Scan for the cell matching the given text and deliver its [x, y] coordinate at center. 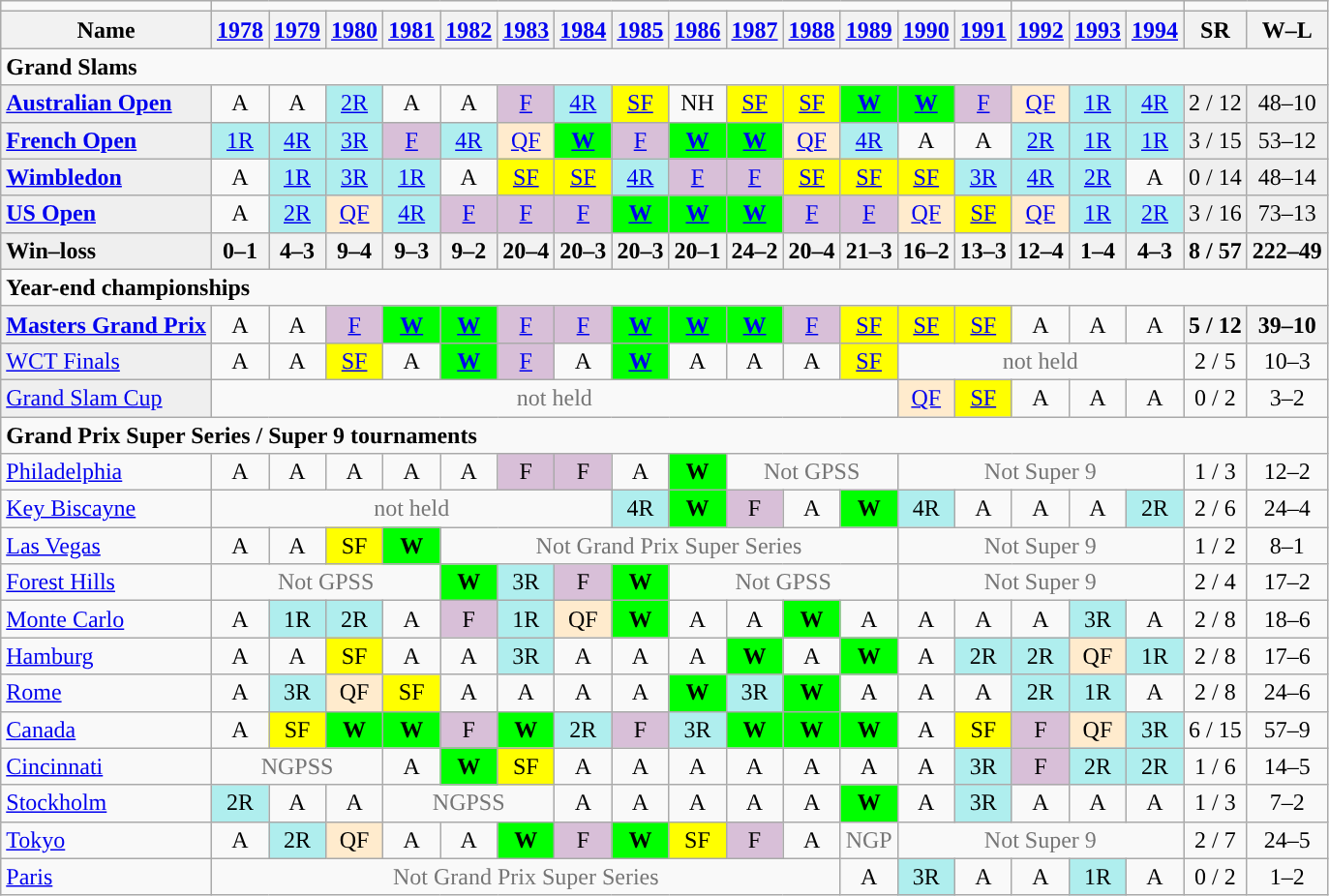
3 / 16 [1216, 214]
1986 [697, 30]
10–3 [1287, 361]
8–1 [1287, 546]
Australian Open [106, 104]
2 / 7 [1216, 840]
Canada [106, 730]
14–5 [1287, 766]
39–10 [1287, 324]
17–6 [1287, 656]
21–3 [869, 251]
Name [106, 30]
Monte Carlo [106, 619]
Grand Slams [664, 67]
1987 [755, 30]
1 / 2 [1216, 546]
Paris [106, 877]
1993 [1098, 30]
2 / 6 [1216, 509]
20–1 [697, 251]
1984 [583, 30]
Win–loss [106, 251]
0 / 14 [1216, 177]
2 / 5 [1216, 361]
1–2 [1287, 877]
1979 [298, 30]
Cincinnati [106, 766]
6 / 15 [1216, 730]
1990 [925, 30]
2 / 4 [1216, 582]
9–2 [468, 251]
Wimbledon [106, 177]
16–2 [925, 251]
Forest Hills [106, 582]
1980 [354, 30]
Masters Grand Prix [106, 324]
1988 [811, 30]
SR [1216, 30]
1994 [1154, 30]
1983 [527, 30]
US Open [106, 214]
12–4 [1040, 251]
Grand Slam Cup [106, 398]
Key Biscayne [106, 509]
1989 [869, 30]
3–2 [1287, 398]
2 / 12 [1216, 104]
24–6 [1287, 693]
48–14 [1287, 177]
NH [697, 104]
1992 [1040, 30]
Las Vegas [106, 546]
Stockholm [106, 803]
9–4 [354, 251]
53–12 [1287, 140]
222–49 [1287, 251]
1991 [983, 30]
73–13 [1287, 214]
48–10 [1287, 104]
18–6 [1287, 619]
Philadelphia [106, 472]
1978 [240, 30]
7–2 [1287, 803]
8 / 57 [1216, 251]
9–3 [412, 251]
1985 [641, 30]
W–L [1287, 30]
17–2 [1287, 582]
3 / 15 [1216, 140]
57–9 [1287, 730]
French Open [106, 140]
24–5 [1287, 840]
Rome [106, 693]
1982 [468, 30]
1 / 6 [1216, 766]
NGP [869, 840]
13–3 [983, 251]
24–2 [755, 251]
1981 [412, 30]
Tokyo [106, 840]
0–1 [240, 251]
1–4 [1098, 251]
Hamburg [106, 656]
12–2 [1287, 472]
WCT Finals [106, 361]
5 / 12 [1216, 324]
Grand Prix Super Series / Super 9 tournaments [664, 434]
24–4 [1287, 509]
Year-end championships [664, 287]
